Search for the cell housing the specified text and yield its [X, Y] center coordinate. 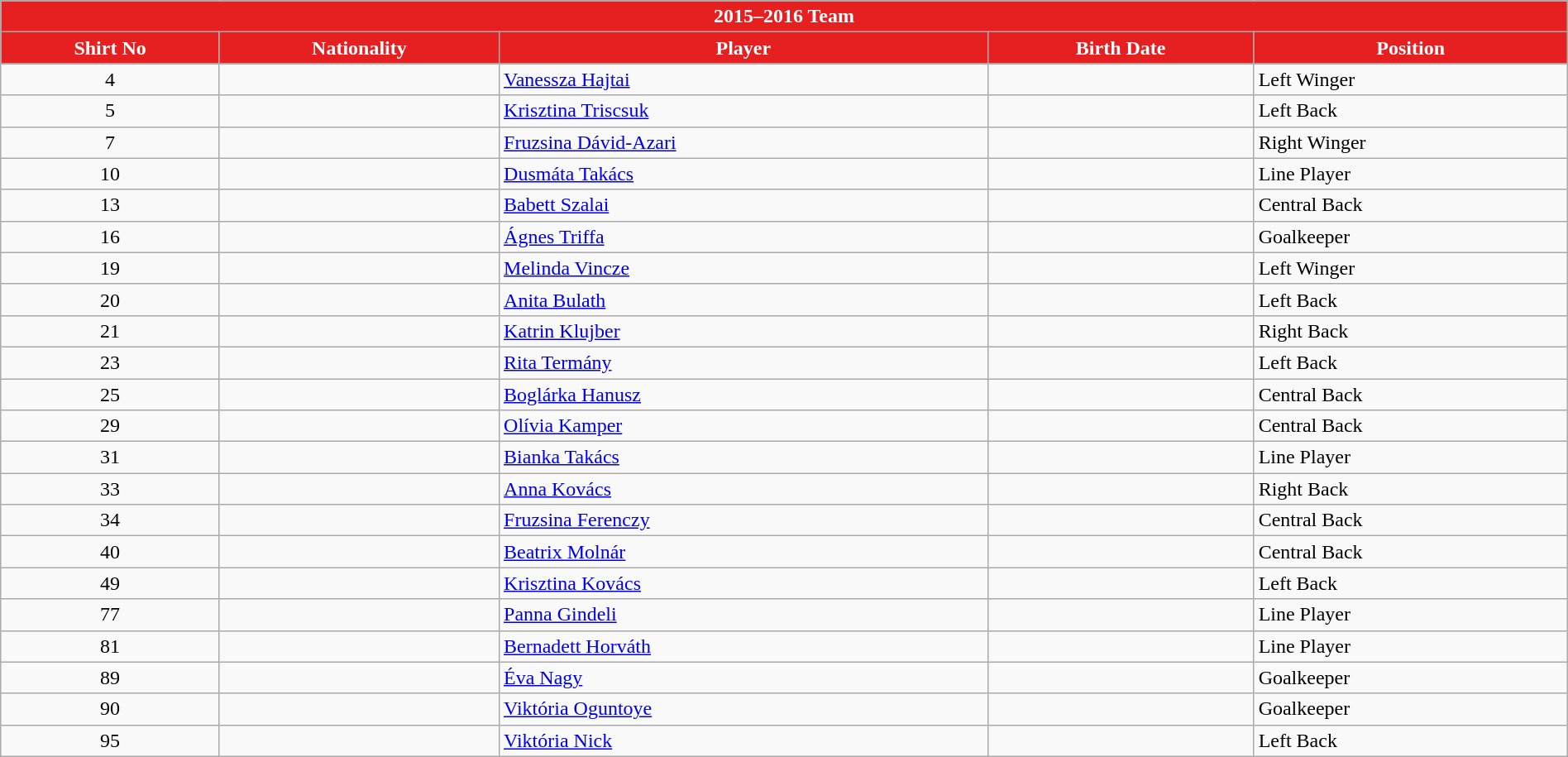
2015–2016 Team [784, 17]
Bernadett Horváth [744, 646]
Player [744, 48]
Éva Nagy [744, 678]
34 [111, 520]
Fruzsina Dávid-Azari [744, 142]
Olívia Kamper [744, 426]
77 [111, 615]
40 [111, 552]
90 [111, 709]
Anna Kovács [744, 489]
10 [111, 174]
Right Winger [1411, 142]
Anita Bulath [744, 299]
23 [111, 362]
Bianka Takács [744, 458]
19 [111, 268]
Viktória Nick [744, 740]
Shirt No [111, 48]
21 [111, 331]
33 [111, 489]
16 [111, 237]
Panna Gindeli [744, 615]
5 [111, 111]
Krisztina Kovács [744, 583]
Beatrix Molnár [744, 552]
89 [111, 678]
Vanessza Hajtai [744, 79]
Dusmáta Takács [744, 174]
Krisztina Triscsuk [744, 111]
20 [111, 299]
29 [111, 426]
4 [111, 79]
Position [1411, 48]
Fruzsina Ferenczy [744, 520]
Birth Date [1121, 48]
49 [111, 583]
95 [111, 740]
Babett Szalai [744, 205]
7 [111, 142]
Boglárka Hanusz [744, 395]
Ágnes Triffa [744, 237]
81 [111, 646]
Rita Termány [744, 362]
Katrin Klujber [744, 331]
Nationality [359, 48]
13 [111, 205]
31 [111, 458]
25 [111, 395]
Melinda Vincze [744, 268]
Viktória Oguntoye [744, 709]
